Scan for the cell matching the given text and deliver its (x, y) coordinate at center. 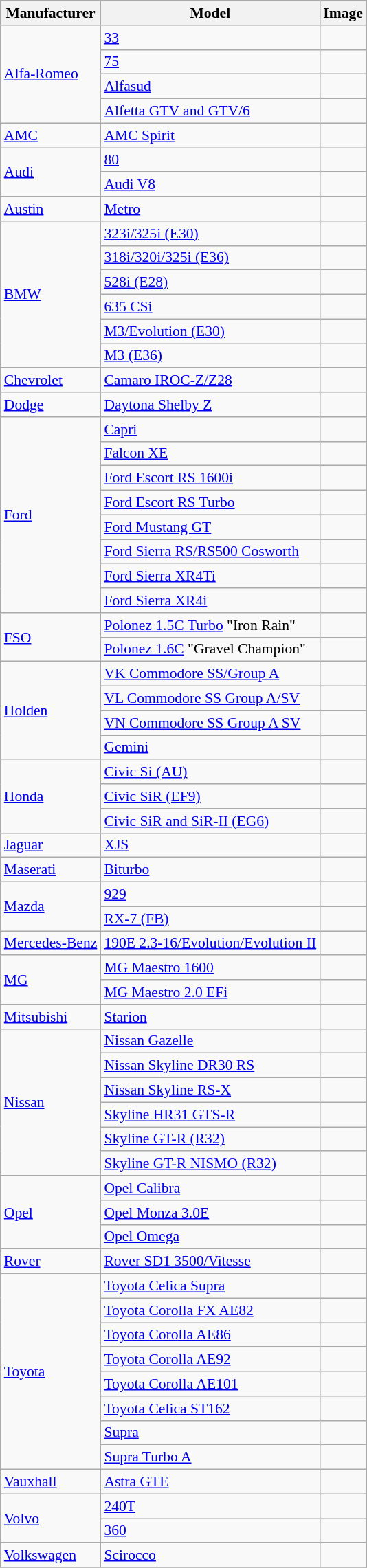
Toyota Corolla AE101 (210, 1384)
Honda (51, 797)
Skyline GT-R (R32) (210, 1139)
Dodge (51, 405)
Astra GTE (210, 1482)
Holden (51, 710)
RX-7 (FB) (210, 919)
MG Maestro 2.0 EFi (210, 992)
Civic Si (AU) (210, 772)
FSO (51, 638)
33 (210, 38)
Skyline HR31 GTS-R (210, 1115)
Nissan Skyline DR30 RS (210, 1066)
Nissan Gazelle (210, 1041)
Ford Escort RS Turbo (210, 503)
360 (210, 1531)
Image (343, 13)
Toyota Corolla AE86 (210, 1335)
Nissan Skyline RS-X (210, 1090)
Alfasud (210, 87)
Ford Mustang GT (210, 527)
635 CSi (210, 307)
Manufacturer (51, 13)
Rover SD1 3500/Vitesse (210, 1262)
M3/Evolution (E30) (210, 331)
Volvo (51, 1519)
XJS (210, 845)
Ford (51, 515)
75 (210, 62)
Vauxhall (51, 1482)
Chevrolet (51, 381)
Austin (51, 209)
Supra Turbo A (210, 1457)
Toyota Corolla FX AE82 (210, 1310)
Civic SiR and SiR-II (EG6) (210, 821)
VK Commodore SS/Group A (210, 674)
Ford Sierra XR4Ti (210, 576)
Toyota Celica Supra (210, 1286)
Mitsubishi (51, 1017)
Toyota (51, 1371)
240T (210, 1506)
190E 2.3-16/Evolution/Evolution II (210, 943)
Opel Calibra (210, 1188)
Audi (51, 172)
M3 (E36) (210, 356)
Jaguar (51, 845)
Starion (210, 1017)
AMC (51, 135)
Alfetta GTV and GTV/6 (210, 111)
323i/325i (E30) (210, 234)
Volkswagen (51, 1556)
Opel (51, 1212)
Toyota Celica ST162 (210, 1409)
318i/320i/325i (E36) (210, 258)
MG Maestro 1600 (210, 968)
Skyline GT-R NISMO (R32) (210, 1164)
VL Commodore SS Group A/SV (210, 699)
Rover (51, 1262)
MG (51, 980)
Opel Monza 3.0E (210, 1213)
Falcon XE (210, 453)
Scirocco (210, 1556)
BMW (51, 295)
Metro (210, 209)
Nissan (51, 1102)
Toyota Corolla AE92 (210, 1360)
Alfa-Romeo (51, 74)
Capri (210, 429)
Biturbo (210, 870)
528i (E28) (210, 282)
929 (210, 895)
Daytona Shelby Z (210, 405)
Ford Escort RS 1600i (210, 478)
AMC Spirit (210, 135)
Opel Omega (210, 1237)
Model (210, 13)
Supra (210, 1433)
Mercedes-Benz (51, 943)
VN Commodore SS Group A SV (210, 723)
Ford Sierra RS/RS500 Cosworth (210, 552)
Audi V8 (210, 185)
Gemini (210, 748)
Maserati (51, 870)
80 (210, 160)
Mazda (51, 907)
Civic SiR (EF9) (210, 796)
Polonez 1.6C "Gravel Champion" (210, 649)
Ford Sierra XR4i (210, 601)
Polonez 1.5C Turbo "Iron Rain" (210, 625)
Camaro IROC-Z/Z28 (210, 381)
